Detect which cell encompasses the target text, then output its (x, y) center coordinate. 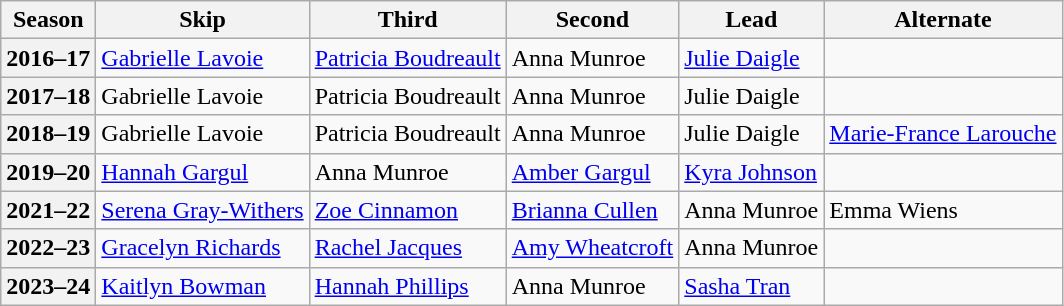
Season (48, 20)
Gracelyn Richards (202, 248)
Hannah Gargul (202, 172)
Skip (202, 20)
2022–23 (48, 248)
2023–24 (48, 286)
Zoe Cinnamon (408, 210)
2021–22 (48, 210)
Rachel Jacques (408, 248)
Emma Wiens (943, 210)
Kaitlyn Bowman (202, 286)
Serena Gray-Withers (202, 210)
Lead (752, 20)
Alternate (943, 20)
2018–19 (48, 134)
Kyra Johnson (752, 172)
Hannah Phillips (408, 286)
Brianna Cullen (592, 210)
Third (408, 20)
Marie-France Larouche (943, 134)
2017–18 (48, 96)
Sasha Tran (752, 286)
Amber Gargul (592, 172)
2019–20 (48, 172)
2016–17 (48, 58)
Amy Wheatcroft (592, 248)
Second (592, 20)
